Scan for the cell matching the given text and deliver its (x, y) coordinate at center. 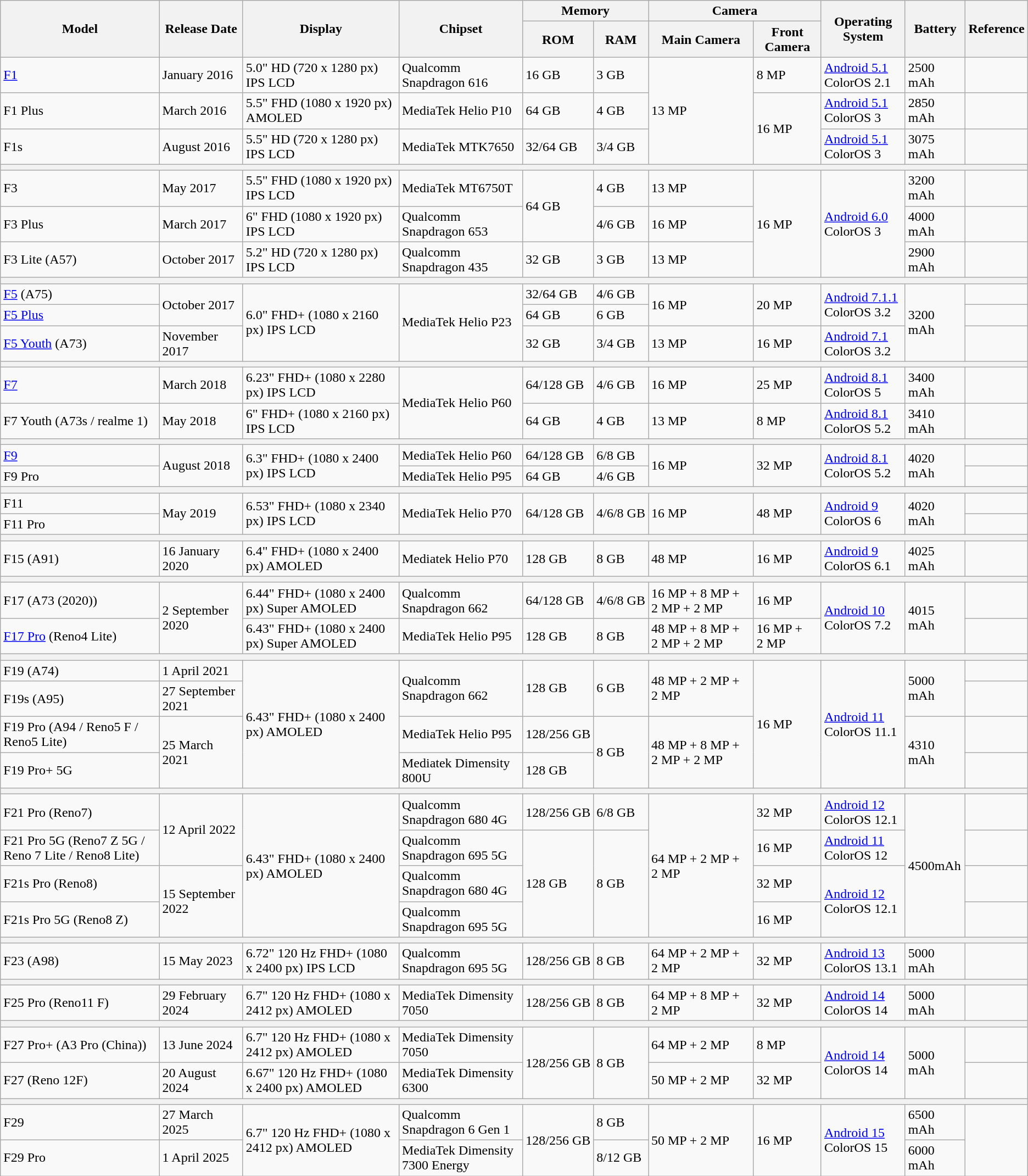
6.3" FHD+ (1080 x 2400 px) IPS LCD (321, 466)
20 MP (787, 304)
Android 13ColorOS 13.1 (863, 961)
MediaTek Dimensity 7300 Energy (460, 1158)
August 2016 (201, 146)
Battery (935, 29)
16 MP + 2 MP (787, 636)
May 2018 (201, 421)
F17 (A73 (2020)) (80, 600)
F11 (80, 503)
Android 7.1.1ColorOS 3.2 (863, 304)
F19s (A95) (80, 699)
Android 7.1ColorOS 3.2 (863, 343)
5.2" HD (720 x 1280 px) IPS LCD (321, 259)
F5 (A75) (80, 294)
F3 (80, 188)
Mediatek Helio P70 (460, 558)
Model (80, 29)
64 MP + 8 MP + 2 MP (701, 1003)
6.23" FHD+ (1080 x 2280 px) IPS LCD (321, 386)
F7 (80, 386)
5.5" FHD (1080 x 1920 px) AMOLED (321, 111)
May 2019 (201, 514)
25 MP (787, 386)
4025 mAh (935, 558)
ROM (558, 40)
MediaTek Helio P10 (460, 111)
Android 9ColorOS 6.1 (863, 558)
Chipset (460, 29)
16 MP + 8 MP + 2 MP + 2 MP (701, 600)
F25 Pro (Reno11 F) (80, 1003)
6.53" FHD+ (1080 x 2340 px) IPS LCD (321, 514)
F23 (A98) (80, 961)
Qualcomm Snapdragon 6 Gen 1 (460, 1123)
F29 Pro (80, 1158)
RAM (621, 40)
6.44" FHD+ (1080 x 2400 px) Super AMOLED (321, 600)
Memory (585, 11)
2850 mAh (935, 111)
48 MP + 2 MP + 2 MP (701, 689)
Reference (996, 29)
Qualcomm Snapdragon 616 (460, 75)
6" FHD+ (1080 x 2160 px) IPS LCD (321, 421)
64 MP + 2 MP (701, 1045)
MediaTek Helio P70 (460, 514)
6.4" FHD+ (1080 x 2400 px) AMOLED (321, 558)
F19 (A74) (80, 671)
F1s (80, 146)
Android 5.1ColorOS 2.1 (863, 75)
F3 Lite (A57) (80, 259)
15 May 2023 (201, 961)
Front Camera (787, 40)
F11 Pro (80, 524)
MediaTek Dimensity 6300 (460, 1080)
4000 mAh (935, 224)
Android 8.1ColorOS 5 (863, 386)
Android 11ColorOS 12 (863, 848)
25 March 2021 (201, 753)
16 January 2020 (201, 558)
13 June 2024 (201, 1045)
4015 mAh (935, 618)
6.43" FHD+ (1080 x 2400 px) Super AMOLED (321, 636)
F29 (80, 1123)
May 2017 (201, 188)
November 2017 (201, 343)
March 2016 (201, 111)
6" FHD (1080 x 1920 px) IPS LCD (321, 224)
Camera (735, 11)
F21s Pro (Reno8) (80, 883)
F3 Plus (80, 224)
3400 mAh (935, 386)
F21s Pro 5G (Reno8 Z) (80, 919)
3410 mAh (935, 421)
F5 Youth (A73) (80, 343)
6000 mAh (935, 1158)
2 September 2020 (201, 618)
Qualcomm Snapdragon 653 (460, 224)
Android 11ColorOS 11.1 (863, 724)
Release Date (201, 29)
Mediatek Dimensity 800U (460, 770)
MediaTek MTK7650 (460, 146)
6.0" FHD+ (1080 x 2160 px) IPS LCD (321, 322)
Android 9ColorOS 6 (863, 514)
F21 Pro 5G (Reno7 Z 5G / Reno 7 Lite / Reno8 Lite) (80, 848)
4310 mAh (935, 753)
March 2017 (201, 224)
Qualcomm Snapdragon 435 (460, 259)
F5 Plus (80, 315)
1 April 2025 (201, 1158)
January 2016 (201, 75)
5.5" FHD (1080 x 1920 px) IPS LCD (321, 188)
8/12 GB (621, 1158)
March 2018 (201, 386)
Display (321, 29)
29 February 2024 (201, 1003)
F9 (80, 455)
Android 15ColorOS 15 (863, 1140)
F1 (80, 75)
F27 Pro+ (A3 Pro (China)) (80, 1045)
F27 (Reno 12F) (80, 1080)
F15 (A91) (80, 558)
August 2018 (201, 466)
Android 10ColorOS 7.2 (863, 618)
15 September 2022 (201, 901)
5.0" HD (720 x 1280 px) IPS LCD (321, 75)
3075 mAh (935, 146)
F9 Pro (80, 476)
6500 mAh (935, 1123)
12 April 2022 (201, 830)
1 April 2021 (201, 671)
6.72" 120 Hz FHD+ (1080 x 2400 px) IPS LCD (321, 961)
27 September 2021 (201, 699)
20 August 2024 (201, 1080)
27 March 2025 (201, 1123)
5.5" HD (720 x 1280 px) IPS LCD (321, 146)
Main Camera (701, 40)
MediaTek Helio P23 (460, 322)
MediaTek MT6750T (460, 188)
F21 Pro (Reno7) (80, 812)
4500mAh (935, 866)
2500 mAh (935, 75)
16 GB (558, 75)
F1 Plus (80, 111)
F7 Youth (A73s / realme 1) (80, 421)
2900 mAh (935, 259)
Operating System (863, 29)
F17 Pro (Reno4 Lite) (80, 636)
Android 6.0ColorOS 3 (863, 224)
6.67" 120 Hz FHD+ (1080 x 2400 px) AMOLED (321, 1080)
F19 Pro+ 5G (80, 770)
F19 Pro (A94 / Reno5 F / Reno5 Lite) (80, 735)
